Locate the cell with the specified text and output its (x, y) center coordinate. 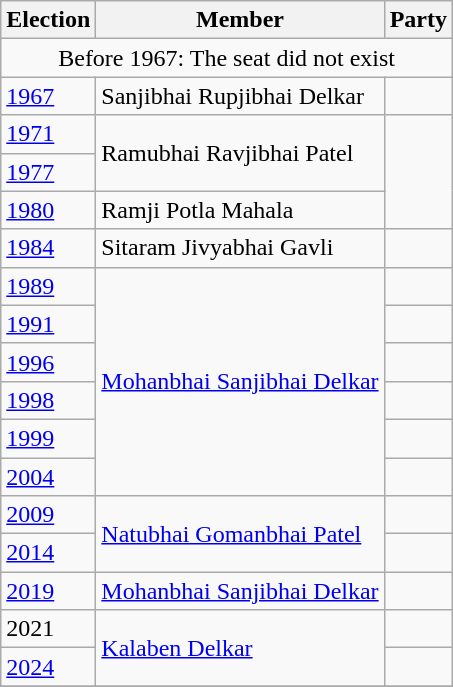
Election (48, 20)
1977 (48, 172)
Party (418, 20)
Sanjibhai Rupjibhai Delkar (240, 96)
1996 (48, 362)
2021 (48, 629)
1989 (48, 286)
Kalaben Delkar (240, 648)
2024 (48, 667)
Ramubhai Ravjibhai Patel (240, 153)
2014 (48, 553)
1984 (48, 248)
1967 (48, 96)
2004 (48, 477)
1998 (48, 400)
Before 1967: The seat did not exist (227, 58)
1991 (48, 324)
Ramji Potla Mahala (240, 210)
1971 (48, 134)
1980 (48, 210)
2009 (48, 515)
Natubhai Gomanbhai Patel (240, 534)
Member (240, 20)
1999 (48, 438)
Sitaram Jivyabhai Gavli (240, 248)
2019 (48, 591)
